Locate the cell with the specified text and output its (X, Y) center coordinate. 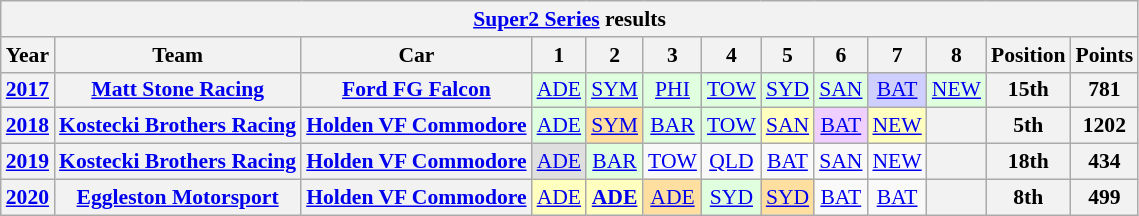
2 (614, 55)
434 (1105, 162)
2019 (28, 162)
7 (896, 55)
Eggleston Motorsport (178, 197)
15th (1028, 90)
8th (1028, 197)
Year (28, 55)
Ford FG Falcon (416, 90)
4 (732, 55)
PHI (672, 90)
781 (1105, 90)
2020 (28, 197)
Points (1105, 55)
Car (416, 55)
499 (1105, 197)
8 (956, 55)
2017 (28, 90)
3 (672, 55)
Super2 Series results (570, 19)
5th (1028, 126)
2018 (28, 126)
1202 (1105, 126)
1 (559, 55)
Team (178, 55)
5 (788, 55)
QLD (732, 162)
6 (840, 55)
Matt Stone Racing (178, 90)
Position (1028, 55)
18th (1028, 162)
